Scan for the cell matching the given text and deliver its [X, Y] coordinate at center. 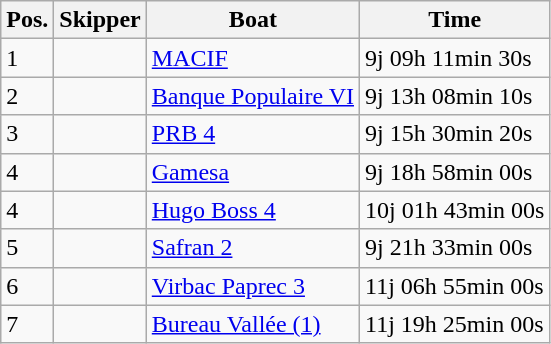
7 [28, 324]
Virbac Paprec 3 [252, 286]
9j 13h 08min 10s [455, 96]
Skipper [100, 20]
Safran 2 [252, 248]
9j 09h 11min 30s [455, 58]
Hugo Boss 4 [252, 210]
11j 19h 25min 00s [455, 324]
9j 21h 33min 00s [455, 248]
1 [28, 58]
Bureau Vallée (1) [252, 324]
10j 01h 43min 00s [455, 210]
Banque Populaire VI [252, 96]
2 [28, 96]
Pos. [28, 20]
5 [28, 248]
Time [455, 20]
9j 15h 30min 20s [455, 134]
Boat [252, 20]
11j 06h 55min 00s [455, 286]
PRB 4 [252, 134]
9j 18h 58min 00s [455, 172]
Gamesa [252, 172]
3 [28, 134]
6 [28, 286]
MACIF [252, 58]
